Detect which cell encompasses the target text, then output its (X, Y) center coordinate. 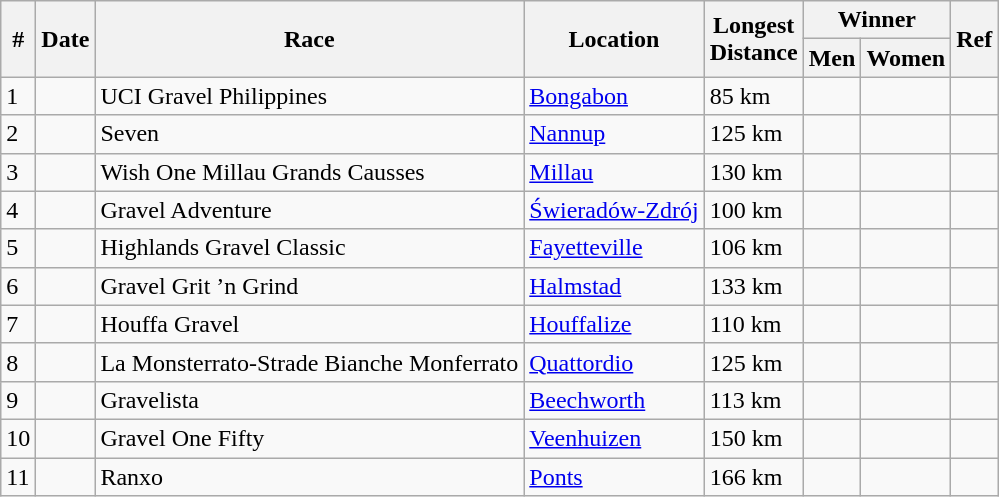
4 (18, 210)
Race (310, 39)
Świeradów-Zdrój (614, 210)
Ref (974, 39)
Ponts (614, 477)
Houffalize (614, 324)
Bongabon (614, 96)
Fayetteville (614, 248)
100 km (754, 210)
Gravel Adventure (310, 210)
11 (18, 477)
Highlands Gravel Classic (310, 248)
133 km (754, 286)
Women (906, 58)
Veenhuizen (614, 438)
Ranxo (310, 477)
Beechworth (614, 400)
85 km (754, 96)
7 (18, 324)
Longest Distance (754, 39)
166 km (754, 477)
113 km (754, 400)
La Monsterrato-Strade Bianche Monferrato (310, 362)
Men (832, 58)
9 (18, 400)
2 (18, 134)
Wish One Millau Grands Causses (310, 172)
Winner (876, 20)
106 km (754, 248)
Halmstad (614, 286)
10 (18, 438)
Houffa Gravel (310, 324)
# (18, 39)
130 km (754, 172)
Seven (310, 134)
Quattordio (614, 362)
150 km (754, 438)
5 (18, 248)
110 km (754, 324)
Gravelista (310, 400)
UCI Gravel Philippines (310, 96)
8 (18, 362)
Millau (614, 172)
6 (18, 286)
3 (18, 172)
Gravel Grit ’n Grind (310, 286)
1 (18, 96)
Gravel One Fifty (310, 438)
Location (614, 39)
Nannup (614, 134)
Date (66, 39)
